Locate the cell with the specified text and output its (X, Y) center coordinate. 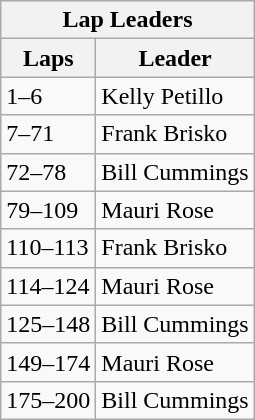
Lap Leaders (128, 20)
110–113 (48, 248)
7–71 (48, 134)
Kelly Petillo (175, 96)
175–200 (48, 400)
Leader (175, 58)
Laps (48, 58)
79–109 (48, 210)
72–78 (48, 172)
114–124 (48, 286)
149–174 (48, 362)
1–6 (48, 96)
125–148 (48, 324)
